Output the [X, Y] coordinate of the center of the cell containing the given text.  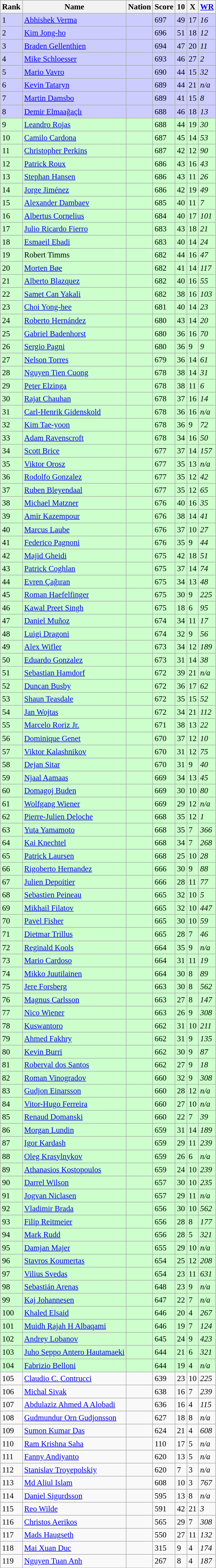
Filip Reitmeier [75, 1222]
Choi Yong-hee [75, 307]
Njaal Aamaas [75, 778]
631 [207, 1274]
Md Aliul Islam [75, 1483]
Ahmed Fakhry [75, 1039]
645 [164, 1339]
177 [207, 1222]
Jan Wojtas [75, 712]
147 [207, 1000]
Patrick Laursen [75, 856]
187 [207, 1561]
Reginald Kools [75, 947]
Kim Jong-ho [75, 33]
102 [11, 1339]
565 [164, 1522]
Sebastián Arenas [75, 1287]
Nelson Torres [75, 360]
Sergio Pagni [75, 346]
Kaj Johannesen [75, 1300]
Pavel Fisher [75, 921]
Daniel Sigurdsson [75, 1496]
68 [11, 895]
Dietmar Trillus [75, 934]
Magnus Carlsson [75, 1000]
Julien Depoitier [75, 882]
Gudjon Einarsson [75, 1091]
92 [11, 1209]
694 [164, 46]
315 [164, 1548]
211 [207, 1026]
WR [207, 7]
679 [164, 360]
Kevin Tataryn [75, 85]
X [193, 7]
100 [11, 1313]
73 [11, 960]
Muidh Rajah H Albaqami [75, 1326]
Andrey Lobanov [75, 1339]
Mikhail Filatov [75, 908]
Juho Seppo Antero Hautamaeki [75, 1352]
Braden Gellenthien [75, 46]
Roberto Hernández [75, 320]
66 [11, 869]
135 [207, 1039]
Julio Ricardo Fierro [75, 229]
114 [11, 1496]
Shaun Teasdale [75, 699]
67 [11, 882]
684 [164, 216]
57 [11, 752]
83 [11, 1091]
Vladimir Brada [75, 1209]
Morten Bøe [75, 268]
235 [207, 1182]
Patrick Coghlan [75, 568]
Alexander Dambaev [75, 203]
Albertus Cornelius [75, 216]
33 [11, 438]
Mark Rudd [75, 1235]
Robert Timms [75, 255]
99 [11, 1300]
104 [11, 1365]
108 [11, 1418]
Jere Forsberg [75, 986]
Pierre-Julien Deloche [75, 817]
71 [11, 934]
Marcus Laube [75, 529]
Stanislav Troyepolskiy [75, 1470]
Claudio C. Contrucci [75, 1378]
Marcelo Roriz Jr. [75, 725]
767 [207, 1483]
Sumon Kumar Das [75, 1431]
116 [11, 1522]
Fanny Andiyanto [75, 1457]
Jogvan Niclasen [75, 1196]
655 [164, 1248]
109 [11, 1431]
Martin Damsbo [75, 98]
81 [11, 1065]
647 [164, 1300]
174 [207, 1548]
Mario Vavro [75, 72]
Alberto Blazquez [75, 281]
Majid Gheidi [75, 556]
Sebastien Peineau [75, 895]
63 [11, 830]
Score [164, 7]
366 [207, 830]
82 [11, 1078]
64 [11, 843]
Demir Elmaağaçlı [75, 112]
118 [11, 1548]
Michael Matzner [75, 503]
Morgan Lundin [75, 1130]
Esmaeil Ebadi [75, 242]
Federico Pagnoni [75, 542]
54 [11, 712]
Sebastian Hamdorf [75, 673]
Leandro Rojas [75, 124]
132 [207, 1535]
78 [11, 1026]
79 [11, 1039]
Christopher Perkins [75, 150]
96 [11, 1261]
Jorge Jiménez [75, 190]
Name [75, 7]
591 [164, 1509]
Adam Ravenscroft [75, 438]
636 [164, 1404]
Nguyen Tien Cuong [75, 373]
Alex Wifler [75, 647]
Michal Sivak [75, 1392]
Carl-Henrik Gidenskold [75, 412]
Nico Wiener [75, 1013]
Igor Kardash [75, 1143]
681 [164, 307]
Peter Elzinga [75, 386]
107 [11, 1404]
119 [11, 1561]
Athanasios Kostopoulos [75, 1169]
Stephan Hansen [75, 177]
Oleg Krasylnykov [75, 1156]
Stavros Koumertas [75, 1261]
Roman Vinogradov [75, 1078]
Darrel Wilson [75, 1182]
671 [164, 725]
60 [11, 791]
113 [11, 1483]
Rigoberto Hernandez [75, 869]
639 [164, 1378]
Nguyen Tuan Anh [75, 1561]
685 [164, 203]
Roman Haefelfinger [75, 595]
696 [164, 33]
Daniel Muñoz [75, 621]
Rajat Chauhan [75, 399]
Kevin Burri [75, 1052]
Rank [11, 7]
Kim Tae-yoon [75, 425]
Kawal Preet Singh [75, 608]
693 [164, 59]
Wolfgang Wiener [75, 804]
Mikko Juutilainen [75, 974]
Mads Haugseth [75, 1535]
697 [164, 20]
93 [11, 1222]
648 [164, 1287]
Duncan Busby [75, 686]
Scott Brice [75, 451]
595 [164, 1496]
94 [11, 1235]
111 [11, 1457]
Abhishek Verma [75, 20]
Christos Aerikos [75, 1522]
Amir Kazempour [75, 516]
Mike Schloesser [75, 59]
Rodolfo Gonzalez [75, 477]
91 [11, 1196]
86 [11, 1130]
Vitor-Hugo Ferreira [75, 1104]
Kuswantoro [75, 1026]
Renaud Domanski [75, 1117]
Viktor Kalashnikov [75, 752]
208 [207, 1261]
98 [11, 1287]
Dominique Genet [75, 738]
Viktor Orosz [75, 464]
Dejan Sitar [75, 764]
Khaled Elsaid [75, 1313]
Evren Çağıran [75, 582]
Reo Wilde [75, 1509]
Samet Can Yakali [75, 294]
106 [11, 1392]
268 [207, 843]
Yuta Yamamoto [75, 830]
105 [11, 1378]
124 [207, 1326]
Fabrizio Belloni [75, 1365]
69 [11, 908]
Nation [139, 7]
Mai Xuan Duc [75, 1548]
Damjan Majer [75, 1248]
638 [164, 1392]
447 [207, 908]
58 [11, 764]
Roberval dos Santos [75, 1065]
Luigi Dragoni [75, 634]
85 [11, 1117]
Vilius Svedas [75, 1274]
550 [164, 1535]
Mario Cardoso [75, 960]
624 [164, 1431]
Kai Knechtel [75, 843]
97 [11, 1274]
Gudmundur Orn Gudjonsson [75, 1418]
423 [207, 1339]
627 [164, 1418]
Abdulaziz Ahmed A Alobadi [75, 1404]
76 [11, 1000]
Patrick Roux [75, 164]
Eduardo Gonzalez [75, 660]
84 [11, 1104]
Ram Krishna Saha [75, 1444]
Camilo Cardona [75, 138]
Gabriel Badenhorst [75, 334]
690 [164, 72]
Ruben Bleyendaal [75, 490]
157 [207, 451]
Domagoj Buden [75, 791]
